Extract the (X, Y) coordinate from the center of the cell holding the provided text.  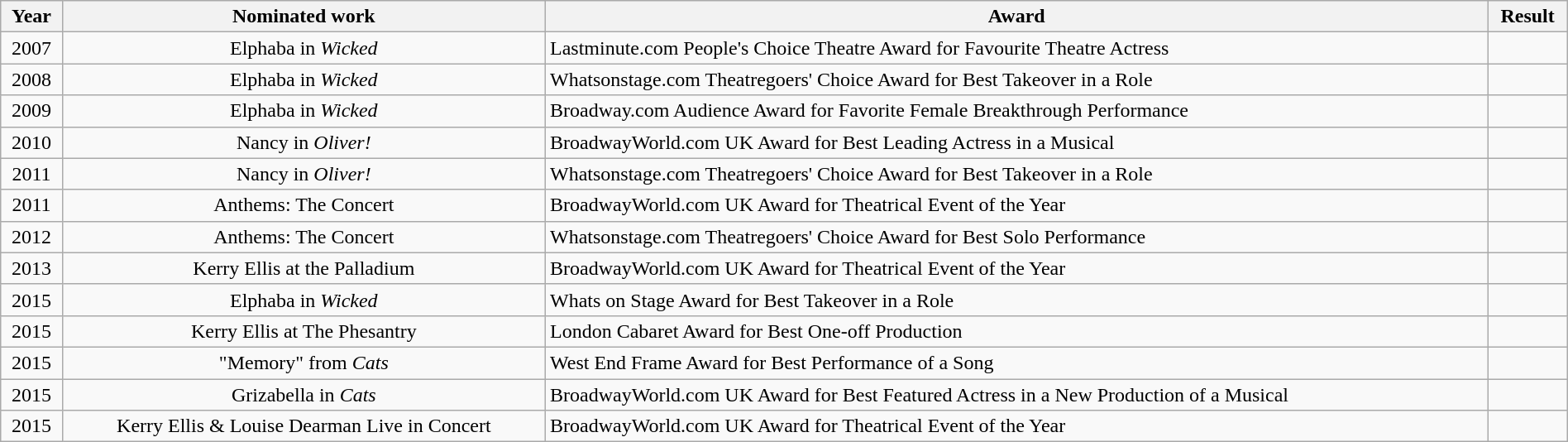
"Memory" from Cats (304, 363)
2008 (31, 79)
Grizabella in Cats (304, 395)
West End Frame Award for Best Performance of a Song (1016, 363)
Award (1016, 17)
Whats on Stage Award for Best Takeover in a Role (1016, 300)
Kerry Ellis at The Phesantry (304, 331)
2012 (31, 237)
Nominated work (304, 17)
Lastminute.com People's Choice Theatre Award for Favourite Theatre Actress (1016, 48)
2007 (31, 48)
Broadway.com Audience Award for Favorite Female Breakthrough Performance (1016, 111)
Year (31, 17)
Result (1527, 17)
2009 (31, 111)
BroadwayWorld.com UK Award for Best Featured Actress in a New Production of a Musical (1016, 395)
Kerry Ellis & Louise Dearman Live in Concert (304, 426)
London Cabaret Award for Best One-off Production (1016, 331)
2010 (31, 142)
Whatsonstage.com Theatregoers' Choice Award for Best Solo Performance (1016, 237)
2013 (31, 268)
BroadwayWorld.com UK Award for Best Leading Actress in a Musical (1016, 142)
Kerry Ellis at the Palladium (304, 268)
